Pinpoint the cell where the given text exists, returning its (X, Y) midpoint coordinate. 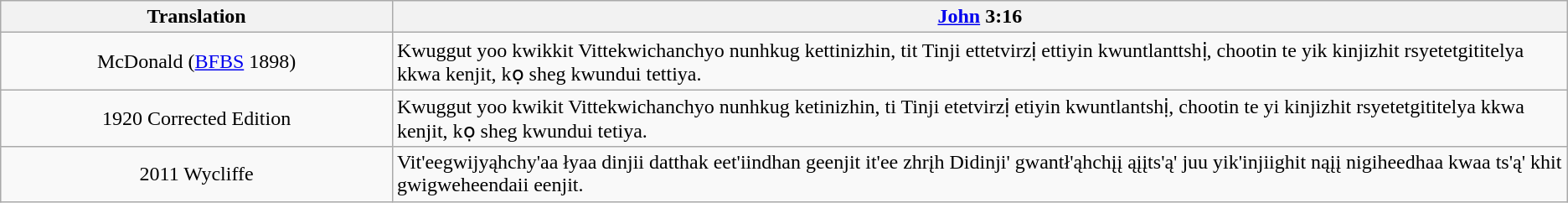
John 3:16 (980, 17)
Translation (197, 17)
McDonald (BFBS 1898) (197, 61)
2011 Wycliffe (197, 174)
1920 Corrected Edition (197, 118)
